Search for the cell housing the specified text and yield its [x, y] center coordinate. 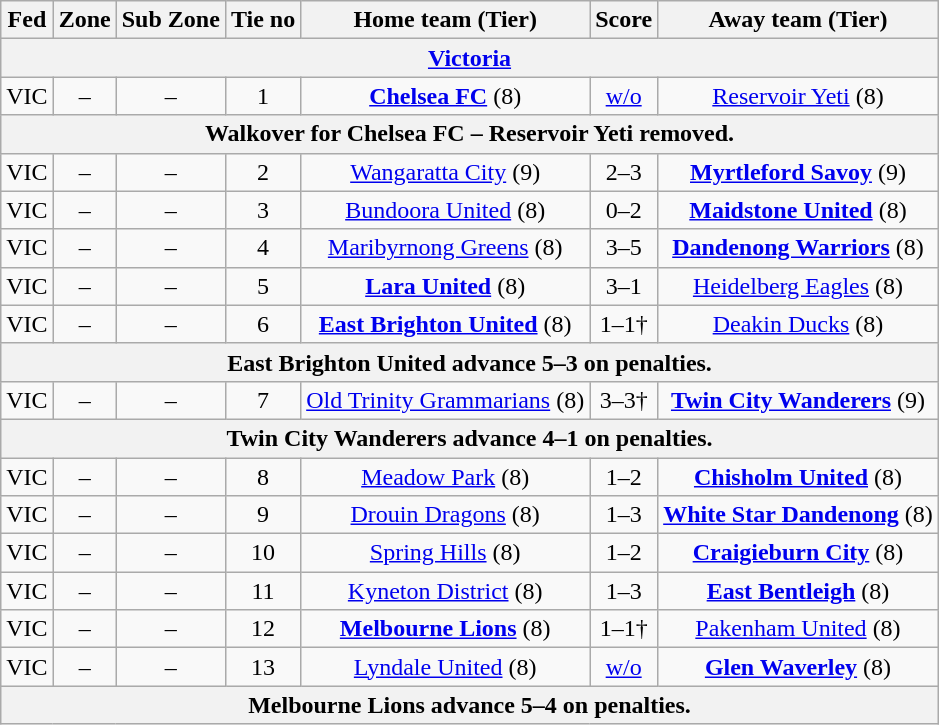
3–1 [624, 286]
Melbourne Lions (8) [446, 629]
Lyndale United (8) [446, 667]
Kyneton District (8) [446, 591]
Lara United (8) [446, 286]
Drouin Dragons (8) [446, 515]
Spring Hills (8) [446, 553]
Deakin Ducks (8) [798, 324]
13 [262, 667]
Score [624, 20]
Dandenong Warriors (8) [798, 248]
Twin City Wanderers advance 4–1 on penalties. [470, 438]
0–2 [624, 210]
Sub Zone [170, 20]
Home team (Tier) [446, 20]
Away team (Tier) [798, 20]
6 [262, 324]
12 [262, 629]
Meadow Park (8) [446, 477]
2–3 [624, 172]
3 [262, 210]
Fed [27, 20]
7 [262, 400]
Walkover for Chelsea FC – Reservoir Yeti removed. [470, 134]
East Bentleigh (8) [798, 591]
4 [262, 248]
9 [262, 515]
10 [262, 553]
Heidelberg Eagles (8) [798, 286]
8 [262, 477]
Wangaratta City (9) [446, 172]
1 [262, 96]
White Star Dandenong (8) [798, 515]
Old Trinity Grammarians (8) [446, 400]
5 [262, 286]
Maidstone United (8) [798, 210]
Victoria [470, 58]
Melbourne Lions advance 5–4 on penalties. [470, 705]
Maribyrnong Greens (8) [446, 248]
Craigieburn City (8) [798, 553]
Zone [84, 20]
Pakenham United (8) [798, 629]
3–3† [624, 400]
Chisholm United (8) [798, 477]
11 [262, 591]
East Brighton United advance 5–3 on penalties. [470, 362]
Twin City Wanderers (9) [798, 400]
Chelsea FC (8) [446, 96]
3–5 [624, 248]
2 [262, 172]
Myrtleford Savoy (9) [798, 172]
Tie no [262, 20]
Reservoir Yeti (8) [798, 96]
Glen Waverley (8) [798, 667]
East Brighton United (8) [446, 324]
Bundoora United (8) [446, 210]
